Locate the cell with the specified text and output its (X, Y) center coordinate. 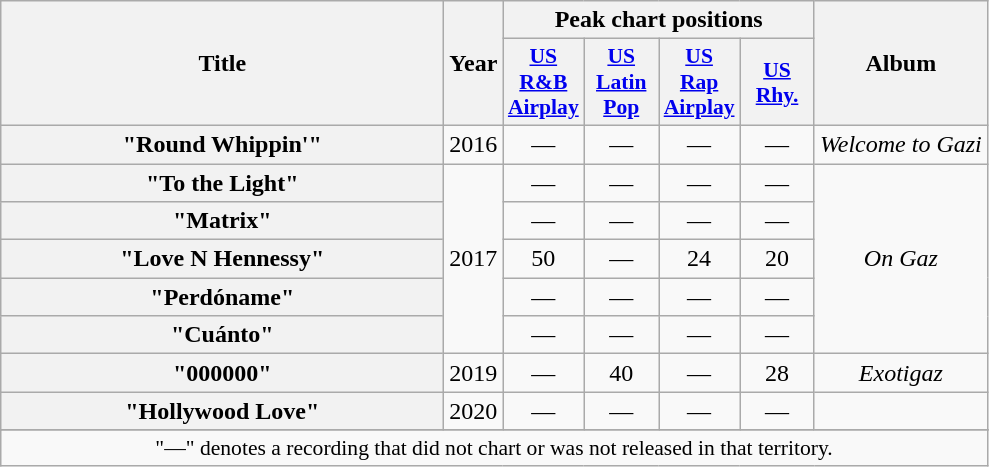
Welcome to Gazi (900, 144)
"Hollywood Love" (222, 411)
2020 (474, 411)
USLatinPop (622, 82)
Year (474, 64)
"Perdóname" (222, 297)
28 (778, 373)
40 (622, 373)
24 (700, 259)
Peak chart positions (659, 20)
20 (778, 259)
"Round Whippin'" (222, 144)
On Gaz (900, 259)
2017 (474, 259)
USRhy. (778, 82)
USRapAirplay (700, 82)
"Cuánto" (222, 335)
USR&BAirplay (544, 82)
"Matrix" (222, 221)
"To the Light" (222, 183)
2019 (474, 373)
"—" denotes a recording that did not chart or was not released in that territory. (494, 448)
2016 (474, 144)
Exotigaz (900, 373)
Title (222, 64)
50 (544, 259)
"000000" (222, 373)
Album (900, 64)
"Love N Hennessy" (222, 259)
